Output the (x, y) coordinate of the center of the cell containing the given text.  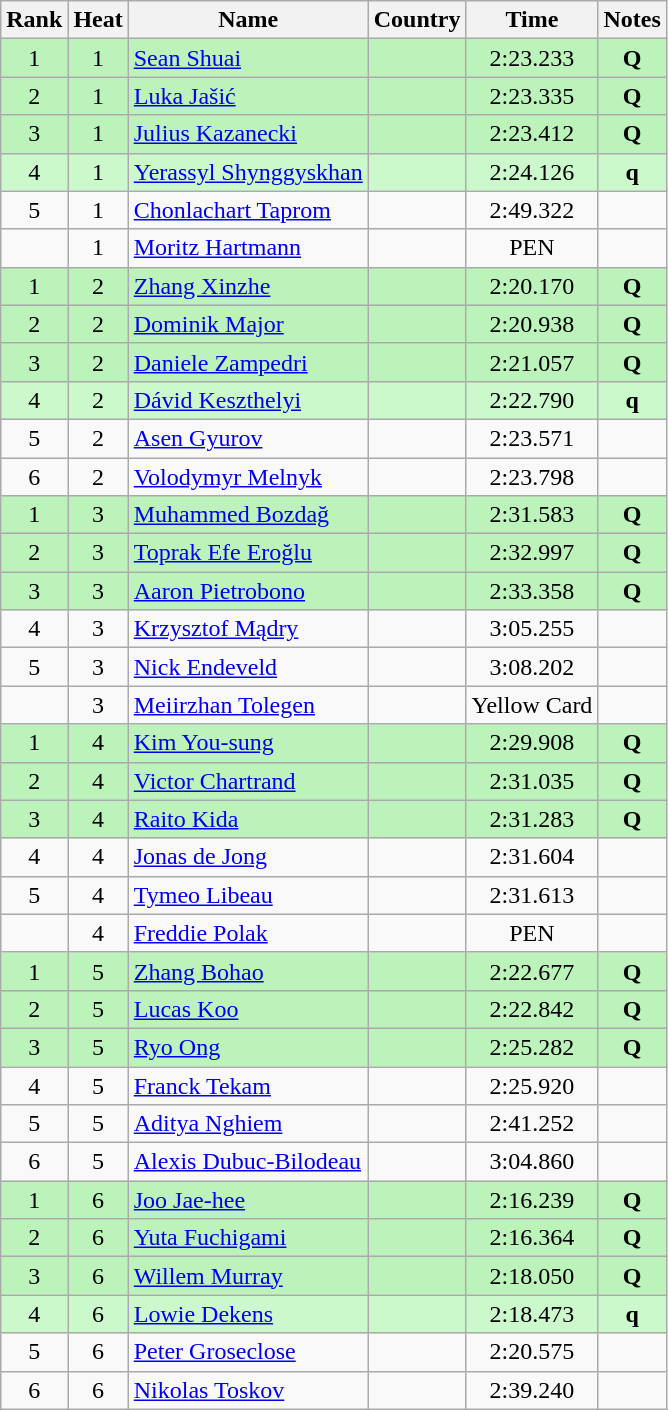
Meiirzhan Tolegen (248, 705)
2:25.282 (532, 1047)
2:25.920 (532, 1085)
3:08.202 (532, 667)
Nikolas Toskov (248, 1390)
3:05.255 (532, 629)
2:31.583 (532, 515)
Heat (98, 20)
2:23.233 (532, 58)
Zhang Xinzhe (248, 286)
Muhammed Bozdağ (248, 515)
Julius Kazanecki (248, 134)
Asen Gyurov (248, 438)
Nick Endeveld (248, 667)
2:29.908 (532, 743)
Aditya Nghiem (248, 1124)
Joo Jae-hee (248, 1200)
2:22.842 (532, 1009)
2:22.677 (532, 971)
Yuta Fuchigami (248, 1238)
Country (417, 20)
2:49.322 (532, 210)
2:20.170 (532, 286)
Yellow Card (532, 705)
2:16.239 (532, 1200)
2:31.604 (532, 857)
2:21.057 (532, 362)
3:04.860 (532, 1162)
Dominik Major (248, 324)
Alexis Dubuc-Bilodeau (248, 1162)
Lucas Koo (248, 1009)
2:18.473 (532, 1314)
Krzysztof Mądry (248, 629)
Peter Groseclose (248, 1352)
2:23.412 (532, 134)
Dávid Keszthelyi (248, 400)
Sean Shuai (248, 58)
Yerassyl Shynggyskhan (248, 172)
2:20.575 (532, 1352)
Victor Chartrand (248, 781)
Rank (34, 20)
Volodymyr Melnyk (248, 477)
2:16.364 (532, 1238)
2:20.938 (532, 324)
2:31.613 (532, 895)
Luka Jašić (248, 96)
Toprak Efe Eroğlu (248, 553)
2:23.798 (532, 477)
Zhang Bohao (248, 971)
Freddie Polak (248, 933)
Willem Murray (248, 1276)
Notes (632, 20)
2:22.790 (532, 400)
Ryo Ong (248, 1047)
Tymeo Libeau (248, 895)
2:32.997 (532, 553)
Time (532, 20)
Lowie Dekens (248, 1314)
2:31.283 (532, 819)
2:41.252 (532, 1124)
Daniele Zampedri (248, 362)
2:23.335 (532, 96)
2:23.571 (532, 438)
2:39.240 (532, 1390)
Name (248, 20)
2:33.358 (532, 591)
Aaron Pietrobono (248, 591)
Jonas de Jong (248, 857)
2:31.035 (532, 781)
Moritz Hartmann (248, 248)
Franck Tekam (248, 1085)
2:18.050 (532, 1276)
Chonlachart Taprom (248, 210)
Kim You-sung (248, 743)
2:24.126 (532, 172)
Raito Kida (248, 819)
